Scan for the cell matching the given text and deliver its [X, Y] coordinate at center. 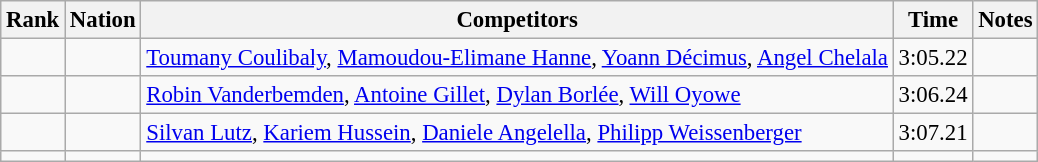
Toumany Coulibaly, Mamoudou-Elimane Hanne, Yoann Décimus, Angel Chelala [517, 58]
3:05.22 [933, 58]
Nation [103, 20]
Competitors [517, 20]
3:07.21 [933, 133]
Robin Vanderbemden, Antoine Gillet, Dylan Borlée, Will Oyowe [517, 95]
Silvan Lutz, Kariem Hussein, Daniele Angelella, Philipp Weissenberger [517, 133]
Rank [33, 20]
Time [933, 20]
3:06.24 [933, 95]
Notes [1006, 20]
